Locate the cell with the specified text and output its [X, Y] center coordinate. 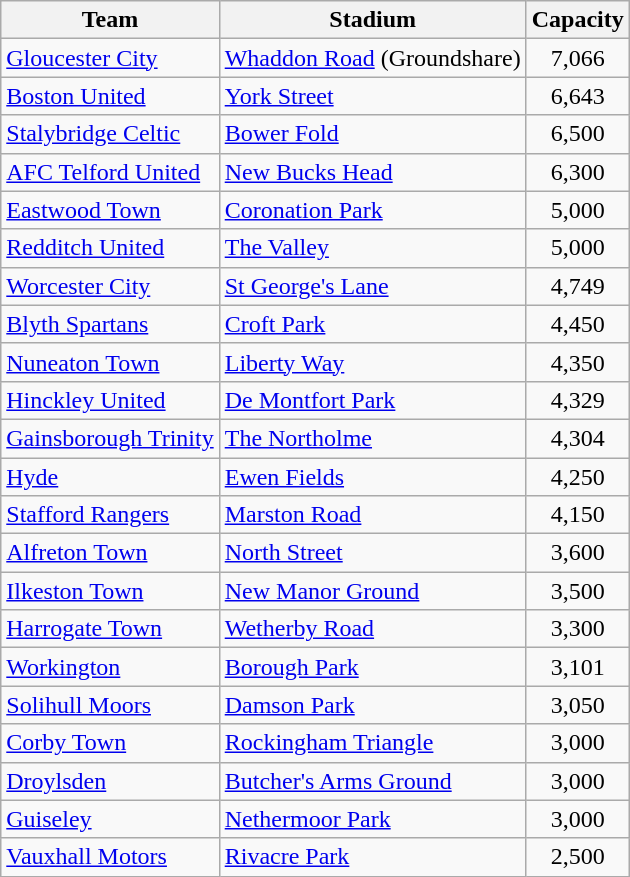
6,500 [578, 134]
3,500 [578, 591]
Rockingham Triangle [372, 743]
Croft Park [372, 324]
Corby Town [110, 743]
Liberty Way [372, 362]
Gloucester City [110, 58]
The Valley [372, 248]
Harrogate Town [110, 629]
Wetherby Road [372, 629]
Eastwood Town [110, 210]
Vauxhall Motors [110, 857]
Coronation Park [372, 210]
Rivacre Park [372, 857]
Damson Park [372, 705]
Stadium [372, 20]
Ilkeston Town [110, 591]
Team [110, 20]
4,329 [578, 400]
Hyde [110, 477]
Guiseley [110, 819]
AFC Telford United [110, 172]
Butcher's Arms Ground [372, 781]
Nethermoor Park [372, 819]
North Street [372, 553]
St George's Lane [372, 286]
Stafford Rangers [110, 515]
4,304 [578, 438]
Droylsden [110, 781]
7,066 [578, 58]
4,150 [578, 515]
The Northolme [372, 438]
Bower Fold [372, 134]
6,300 [578, 172]
3,050 [578, 705]
3,600 [578, 553]
2,500 [578, 857]
De Montfort Park [372, 400]
4,250 [578, 477]
6,643 [578, 96]
Borough Park [372, 667]
Workington [110, 667]
4,350 [578, 362]
York Street [372, 96]
Redditch United [110, 248]
Marston Road [372, 515]
Nuneaton Town [110, 362]
Worcester City [110, 286]
Capacity [578, 20]
4,450 [578, 324]
Hinckley United [110, 400]
Ewen Fields [372, 477]
Boston United [110, 96]
Gainsborough Trinity [110, 438]
3,101 [578, 667]
Whaddon Road (Groundshare) [372, 58]
3,300 [578, 629]
Stalybridge Celtic [110, 134]
4,749 [578, 286]
New Bucks Head [372, 172]
New Manor Ground [372, 591]
Blyth Spartans [110, 324]
Alfreton Town [110, 553]
Solihull Moors [110, 705]
